Locate the cell with the specified text and output its (X, Y) center coordinate. 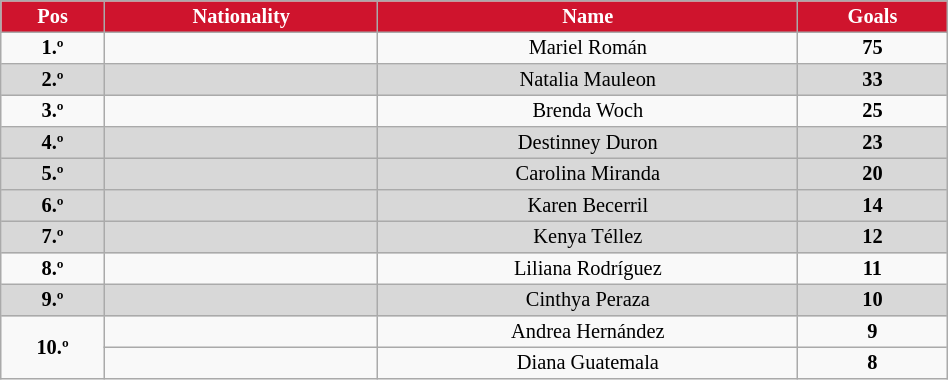
Nationality (241, 17)
14 (873, 206)
8 (873, 363)
6.º (53, 206)
11 (873, 269)
75 (873, 48)
Kenya Téllez (588, 237)
Cinthya Peraza (588, 300)
7.º (53, 237)
Pos (53, 17)
Mariel Román (588, 48)
9 (873, 332)
8.º (53, 269)
33 (873, 80)
Brenda Woch (588, 111)
1.º (53, 48)
2.º (53, 80)
Andrea Hernández (588, 332)
Carolina Miranda (588, 174)
4.º (53, 143)
Name (588, 17)
Goals (873, 17)
Destinney Duron (588, 143)
Diana Guatemala (588, 363)
25 (873, 111)
10 (873, 300)
Liliana Rodríguez (588, 269)
20 (873, 174)
Karen Becerril (588, 206)
9.º (53, 300)
3.º (53, 111)
23 (873, 143)
10.º (53, 348)
Natalia Mauleon (588, 80)
5.º (53, 174)
12 (873, 237)
